Capture the cell that displays the provided text and extract its [x, y] central coordinate. 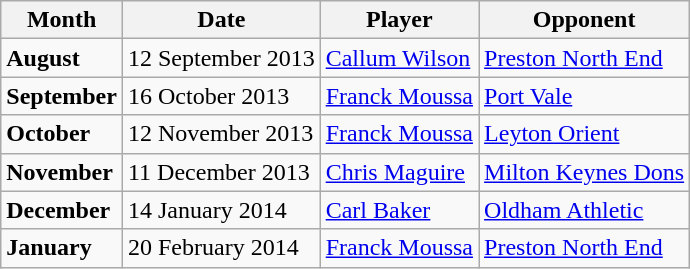
Month [62, 20]
20 February 2014 [221, 248]
Leyton Orient [584, 134]
Chris Maguire [399, 172]
December [62, 210]
14 January 2014 [221, 210]
January [62, 248]
Date [221, 20]
Callum Wilson [399, 58]
October [62, 134]
16 October 2013 [221, 96]
11 December 2013 [221, 172]
November [62, 172]
12 September 2013 [221, 58]
Player [399, 20]
Carl Baker [399, 210]
12 November 2013 [221, 134]
Opponent [584, 20]
Milton Keynes Dons [584, 172]
Port Vale [584, 96]
September [62, 96]
August [62, 58]
Oldham Athletic [584, 210]
